Return the [x, y] coordinate for the center point of the cell that contains the specified text.  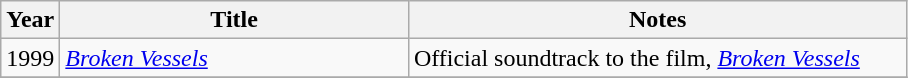
1999 [30, 58]
Official soundtrack to the film, Broken Vessels [658, 58]
Title [234, 20]
Broken Vessels [234, 58]
Notes [658, 20]
Year [30, 20]
